Return the [X, Y] coordinate for the center point of the cell that contains the specified text.  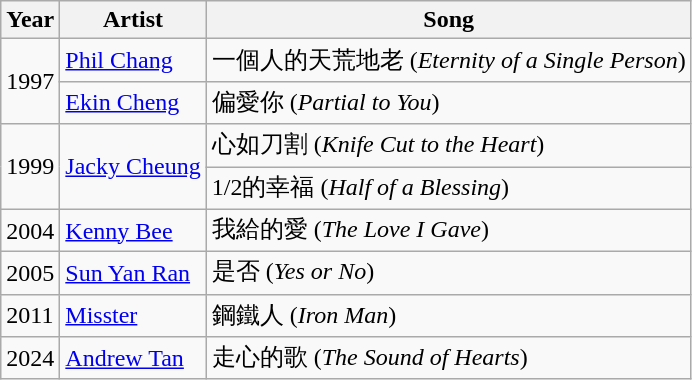
2024 [30, 358]
一個人的天荒地老 (Eternity of a Single Person) [448, 60]
2011 [30, 316]
偏愛你 (Partial to You) [448, 102]
Song [448, 20]
Phil Chang [133, 60]
Year [30, 20]
Kenny Bee [133, 230]
走心的歌 (The Sound of Hearts) [448, 358]
Jacky Cheung [133, 166]
1999 [30, 166]
Misster [133, 316]
Sun Yan Ran [133, 274]
1/2的幸福 (Half of a Blessing) [448, 188]
Ekin Cheng [133, 102]
心如刀割 (Knife Cut to the Heart) [448, 146]
我給的愛 (The Love I Gave) [448, 230]
是否 (Yes or No) [448, 274]
鋼鐵人 (Iron Man) [448, 316]
2004 [30, 230]
Artist [133, 20]
1997 [30, 82]
Andrew Tan [133, 358]
2005 [30, 274]
